Search for the cell housing the specified text and yield its [X, Y] center coordinate. 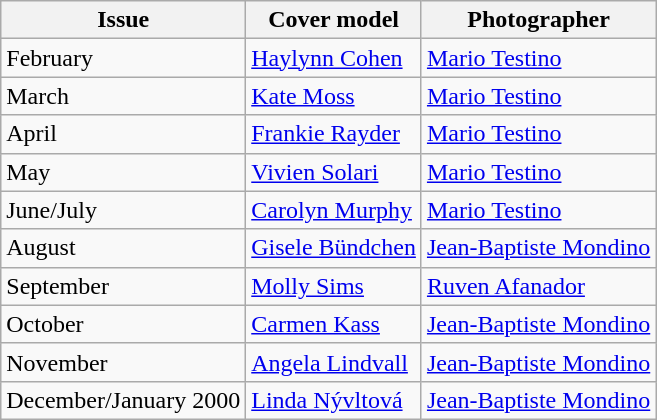
Molly Sims [334, 286]
November [124, 362]
May [124, 172]
March [124, 96]
Linda Nývltová [334, 400]
Ruven Afanador [538, 286]
Carmen Kass [334, 324]
Frankie Rayder [334, 134]
June/July [124, 210]
Kate Moss [334, 96]
Angela Lindvall [334, 362]
April [124, 134]
August [124, 248]
Haylynn Cohen [334, 58]
Cover model [334, 20]
Vivien Solari [334, 172]
Carolyn Murphy [334, 210]
Issue [124, 20]
Gisele Bündchen [334, 248]
Photographer [538, 20]
December/January 2000 [124, 400]
February [124, 58]
October [124, 324]
September [124, 286]
